Locate the cell with the specified text and output its (X, Y) center coordinate. 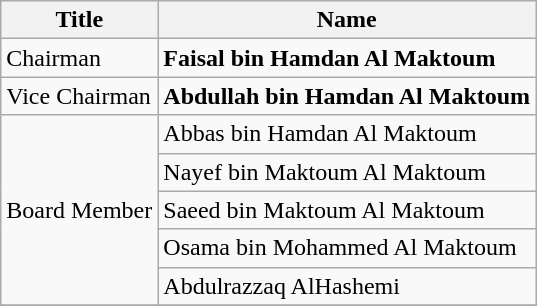
Nayef bin Maktoum Al Maktoum (347, 172)
Abdulrazzaq AlHashemi (347, 286)
Name (347, 20)
Vice Chairman (80, 96)
Abbas bin Hamdan Al Maktoum (347, 134)
Title (80, 20)
Board Member (80, 210)
Saeed bin Maktoum Al Maktoum (347, 210)
Abdullah bin Hamdan Al Maktoum (347, 96)
Chairman (80, 58)
Faisal bin Hamdan Al Maktoum (347, 58)
Osama bin Mohammed Al Maktoum (347, 248)
